Output the [x, y] coordinate of the center of the cell containing the given text.  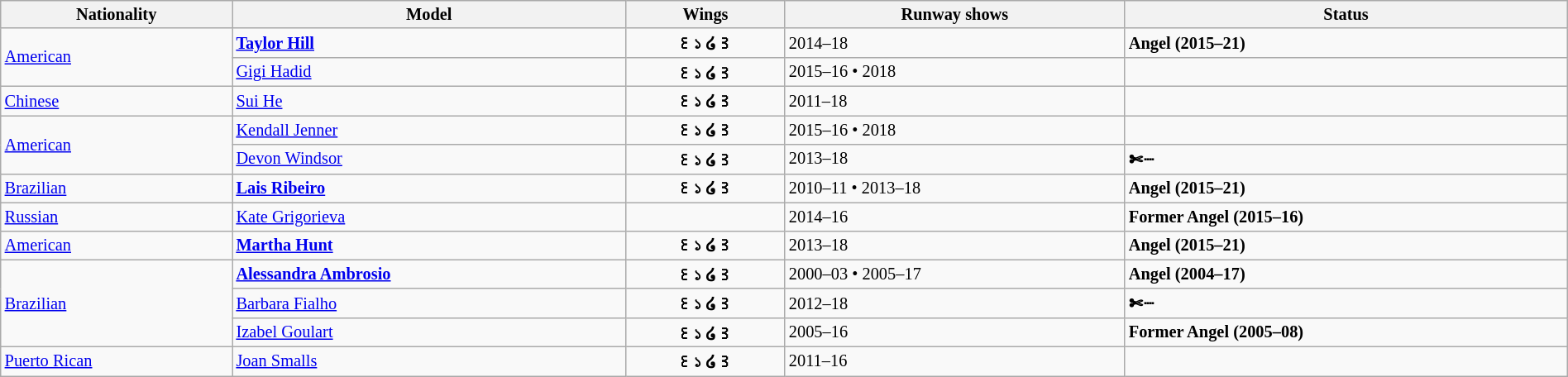
Status [1346, 14]
Izabel Goulart [429, 332]
Alessandra Ambrosio [429, 274]
2011–16 [954, 360]
Former Angel (2015–16) [1346, 217]
Former Angel (2005–08) [1346, 332]
Model [429, 14]
2014–16 [954, 217]
Nationality [117, 14]
Martha Hunt [429, 245]
Runway shows [954, 14]
Russian [117, 217]
Joan Smalls [429, 360]
Kate Grigorieva [429, 217]
Taylor Hill [429, 43]
Barbara Fialho [429, 303]
Sui He [429, 101]
Devon Windsor [429, 159]
Gigi Hadid [429, 71]
2011–18 [954, 101]
2014–18 [954, 43]
Puerto Rican [117, 360]
Angel (2004–17) [1346, 274]
2005–16 [954, 332]
2000–03 • 2005–17 [954, 274]
Kendall Jenner [429, 129]
Chinese [117, 101]
2012–18 [954, 303]
Lais Ribeiro [429, 188]
2010–11 • 2013–18 [954, 188]
Wings [705, 14]
